For the text-containing cell, return its midpoint in [X, Y] coordinate format. 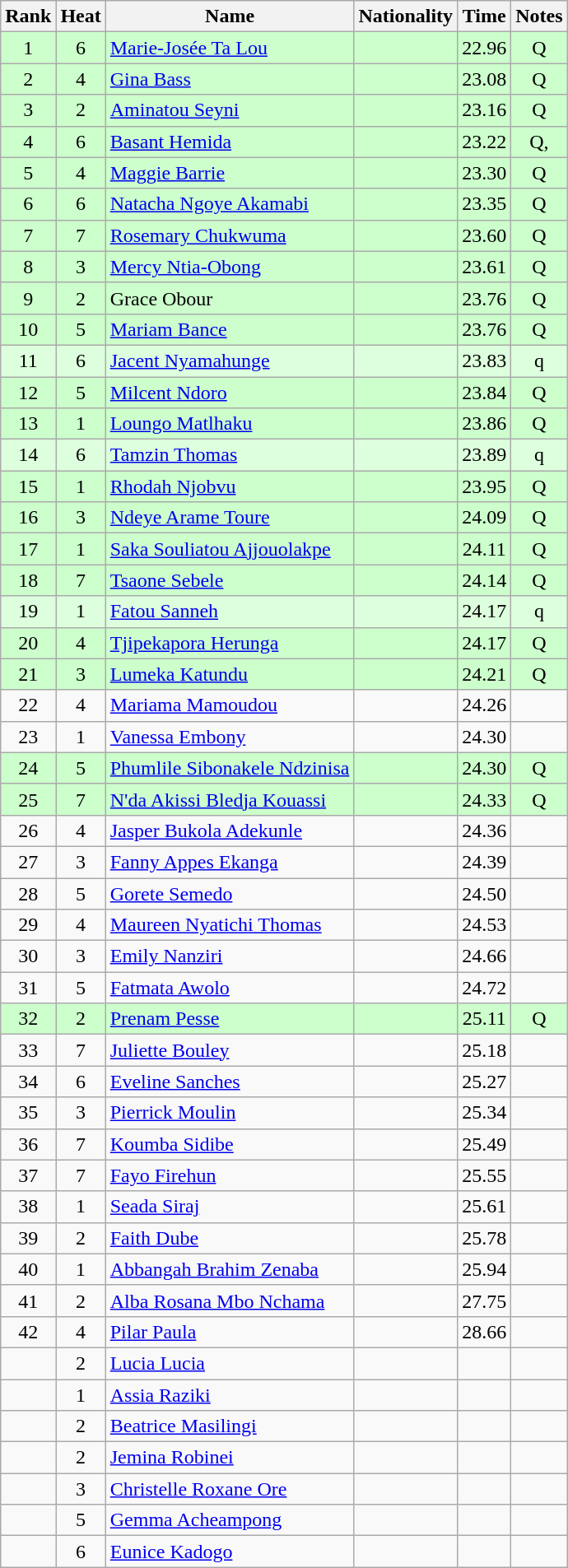
25 [28, 799]
Seada Siraj [230, 1207]
28 [28, 893]
Assia Raziki [230, 1395]
Maureen Nyatichi Thomas [230, 925]
Basant Hemida [230, 142]
22.96 [484, 48]
14 [28, 455]
Mercy Ntia-Obong [230, 267]
24.21 [484, 674]
Time [484, 16]
23.16 [484, 110]
23.86 [484, 424]
33 [28, 1050]
Vanessa Embony [230, 737]
Gemma Acheampong [230, 1520]
Beatrice Masilingi [230, 1426]
Lucia Lucia [230, 1363]
Abbangah Brahim Zenaba [230, 1269]
Jasper Bukola Adekunle [230, 831]
24.39 [484, 862]
36 [28, 1144]
23.60 [484, 235]
24.72 [484, 988]
Tamzin Thomas [230, 455]
Notes [539, 16]
11 [28, 361]
Phumlile Sibonakele Ndzinisa [230, 768]
Christelle Roxane Ore [230, 1489]
Lumeka Katundu [230, 674]
24.66 [484, 956]
Aminatou Seyni [230, 110]
Fatmata Awolo [230, 988]
24.53 [484, 925]
Jacent Nyamahunge [230, 361]
Pilar Paula [230, 1332]
26 [28, 831]
30 [28, 956]
Pierrick Moulin [230, 1113]
21 [28, 674]
Koumba Sidibe [230, 1144]
13 [28, 424]
25.11 [484, 1019]
29 [28, 925]
Heat [81, 16]
Faith Dube [230, 1238]
Fatou Sanneh [230, 612]
23.08 [484, 79]
23.30 [484, 173]
25.55 [484, 1175]
40 [28, 1269]
23.83 [484, 361]
Emily Nanziri [230, 956]
39 [28, 1238]
16 [28, 518]
23.35 [484, 204]
25.34 [484, 1113]
41 [28, 1300]
Milcent Ndoro [230, 393]
Prenam Pesse [230, 1019]
22 [28, 705]
32 [28, 1019]
Grace Obour [230, 298]
27 [28, 862]
25.78 [484, 1238]
10 [28, 329]
23 [28, 737]
24.50 [484, 893]
Natacha Ngoye Akamabi [230, 204]
24.33 [484, 799]
Fanny Appes Ekanga [230, 862]
17 [28, 549]
Nationality [406, 16]
Fayo Firehun [230, 1175]
27.75 [484, 1300]
25.49 [484, 1144]
Tsaone Sebele [230, 580]
Rank [28, 16]
Marie-Josée Ta Lou [230, 48]
35 [28, 1113]
38 [28, 1207]
34 [28, 1082]
28.66 [484, 1332]
Rosemary Chukwuma [230, 235]
24 [28, 768]
Jemina Robinei [230, 1458]
Eveline Sanches [230, 1082]
Alba Rosana Mbo Nchama [230, 1300]
24.14 [484, 580]
Tjipekapora Herunga [230, 643]
Name [230, 16]
Eunice Kadogo [230, 1552]
25.61 [484, 1207]
Rhodah Njobvu [230, 486]
24.11 [484, 549]
N'da Akissi Bledja Kouassi [230, 799]
20 [28, 643]
Mariama Mamoudou [230, 705]
Mariam Bance [230, 329]
42 [28, 1332]
23.95 [484, 486]
24.36 [484, 831]
Saka Souliatou Ajjouolakpe [230, 549]
Gina Bass [230, 79]
Gorete Semedo [230, 893]
23.89 [484, 455]
31 [28, 988]
Ndeye Arame Toure [230, 518]
12 [28, 393]
37 [28, 1175]
15 [28, 486]
24.26 [484, 705]
Q, [539, 142]
Loungo Matlhaku [230, 424]
19 [28, 612]
23.61 [484, 267]
18 [28, 580]
9 [28, 298]
24.09 [484, 518]
25.27 [484, 1082]
25.18 [484, 1050]
Juliette Bouley [230, 1050]
Maggie Barrie [230, 173]
25.94 [484, 1269]
8 [28, 267]
23.84 [484, 393]
23.22 [484, 142]
